Provide the [X, Y] coordinate of the cell's center where the given text is located.  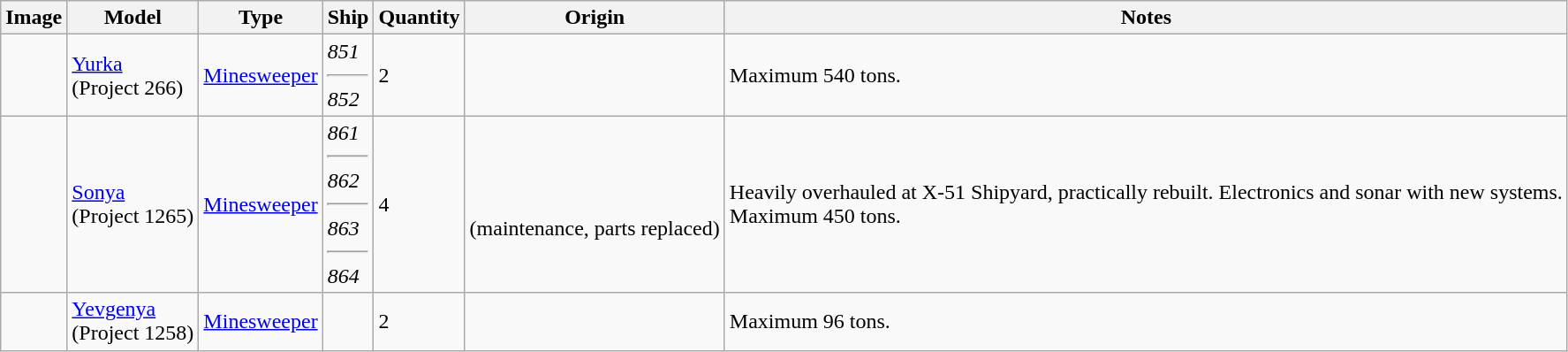
4 [419, 204]
Maximum 540 tons. [1146, 75]
Heavily overhauled at X-51 Shipyard, practically rebuilt. Electronics and sonar with new systems.Maximum 450 tons. [1146, 204]
Ship [348, 18]
Yurka(Project 266) [133, 75]
(maintenance, parts replaced) [595, 204]
Type [261, 18]
Origin [595, 18]
Maximum 96 tons. [1146, 322]
Image [34, 18]
851852 [348, 75]
Yevgenya(Project 1258) [133, 322]
Model [133, 18]
861862863864 [348, 204]
Notes [1146, 18]
Sonya(Project 1265) [133, 204]
Quantity [419, 18]
